Pinpoint the cell where the given text exists, returning its [X, Y] midpoint coordinate. 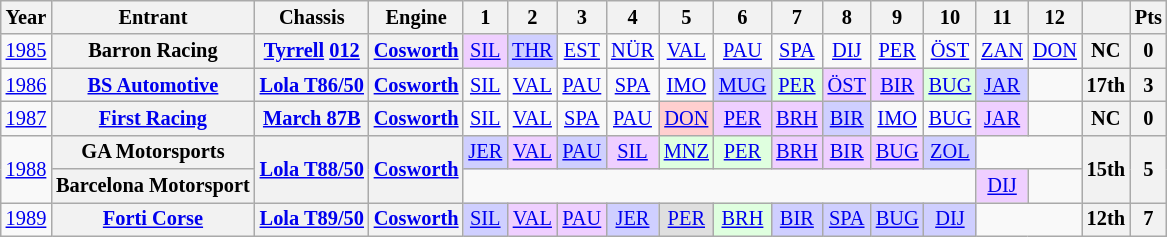
Pts [1148, 17]
ZAN [1002, 51]
Chassis [312, 17]
Tyrrell 012 [312, 51]
MUG [742, 85]
11 [1002, 17]
2 [532, 17]
Engine [416, 17]
March 87B [312, 118]
4 [632, 17]
Lola T86/50 [312, 85]
First Racing [153, 118]
8 [847, 17]
12th [1106, 219]
GA Motorsports [153, 152]
Lola T88/50 [312, 168]
Year [26, 17]
1988 [26, 168]
BS Automotive [153, 85]
Forti Corse [153, 219]
ZOL [950, 152]
12 [1055, 17]
15th [1106, 168]
1985 [26, 51]
Barcelona Motorsport [153, 186]
17th [1106, 85]
6 [742, 17]
EST [582, 51]
1987 [26, 118]
9 [898, 17]
NÜR [632, 51]
Barron Racing [153, 51]
10 [950, 17]
THR [532, 51]
Lola T89/50 [312, 219]
Entrant [153, 17]
1 [485, 17]
MNZ [686, 152]
1989 [26, 219]
1986 [26, 85]
